Determine the [x, y] coordinate at the center of the cell enclosing the given text.  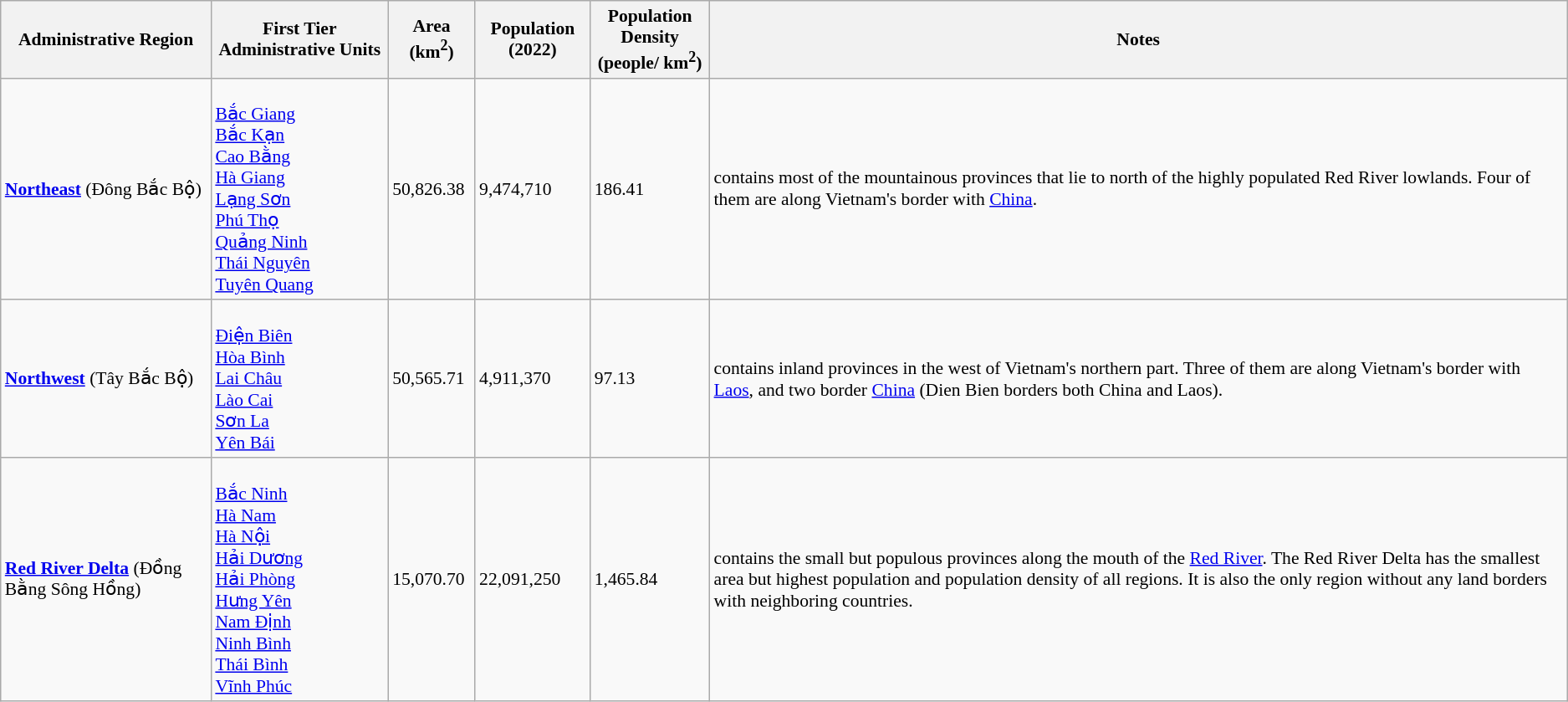
50,826.38 [432, 189]
First Tier Administrative Units [299, 39]
50,565.71 [432, 380]
Northwest (Tây Bắc Bộ) [106, 380]
Population Density(people/ km2) [651, 39]
Area (km2) [432, 39]
9,474,710 [533, 189]
186.41 [651, 189]
Điện Biên Hòa Bình Lai Châu Lào Cai Sơn La Yên Bái [299, 380]
Bắc Giang Bắc Kạn Cao Bằng Hà Giang Lạng Sơn Phú Thọ Quảng Ninh Thái Nguyên Tuyên Quang [299, 189]
97.13 [651, 380]
Bắc Ninh Hà Nam Hà Nội Hải Dương Hải Phòng Hưng Yên Nam Định Ninh Bình Thái Bình Vĩnh Phúc [299, 579]
Northeast (Đông Bắc Bộ) [106, 189]
15,070.70 [432, 579]
Population (2022) [533, 39]
4,911,370 [533, 380]
Notes [1139, 39]
1,465.84 [651, 579]
Administrative Region [106, 39]
22,091,250 [533, 579]
Red River Delta (Đồng Bằng Sông Hồng) [106, 579]
